Return (x, y) of the center of cell containing provided text 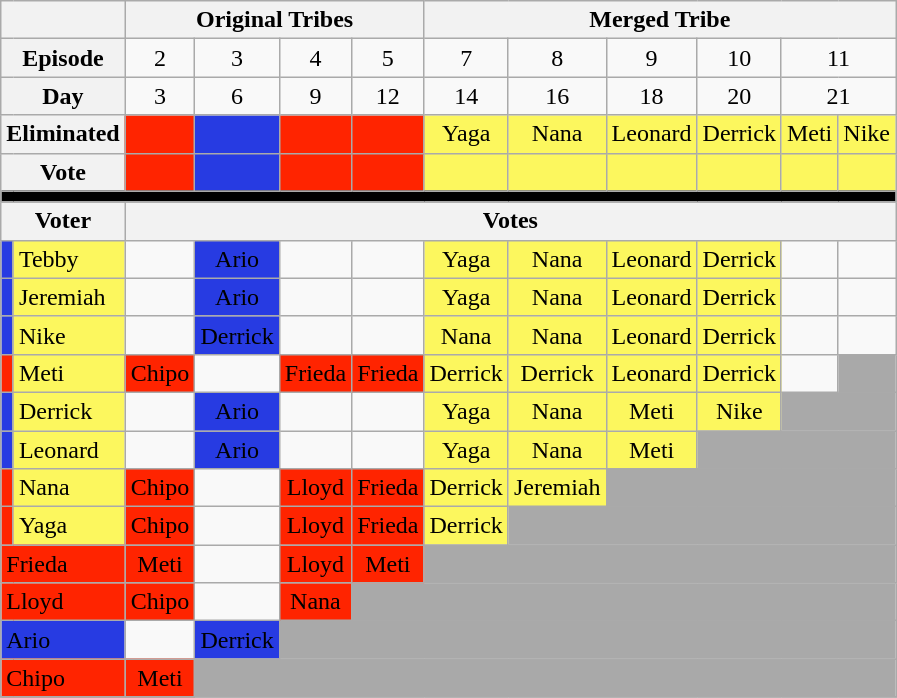
Episode (63, 58)
6 (237, 96)
7 (466, 58)
4 (315, 58)
10 (739, 58)
12 (388, 96)
11 (838, 58)
21 (838, 96)
Day (63, 96)
Merged Tribe (660, 20)
Votes (510, 221)
2 (160, 58)
20 (739, 96)
Original Tribes (274, 20)
8 (557, 58)
Tebby (69, 259)
14 (466, 96)
Voter (63, 221)
5 (388, 58)
Eliminated (63, 134)
Vote (63, 172)
18 (652, 96)
16 (557, 96)
